Identify which cell holds the provided text, then report its (x, y) central coordinate. 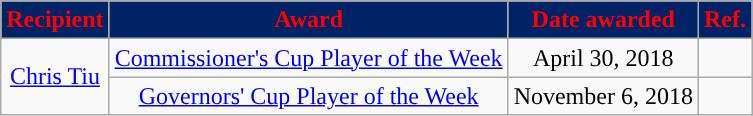
Commissioner's Cup Player of the Week (308, 58)
April 30, 2018 (603, 58)
Chris Tiu (55, 77)
Recipient (55, 20)
November 6, 2018 (603, 96)
Governors' Cup Player of the Week (308, 96)
Award (308, 20)
Ref. (724, 20)
Date awarded (603, 20)
